Determine the (X, Y) coordinate at the center of the cell enclosing the given text.  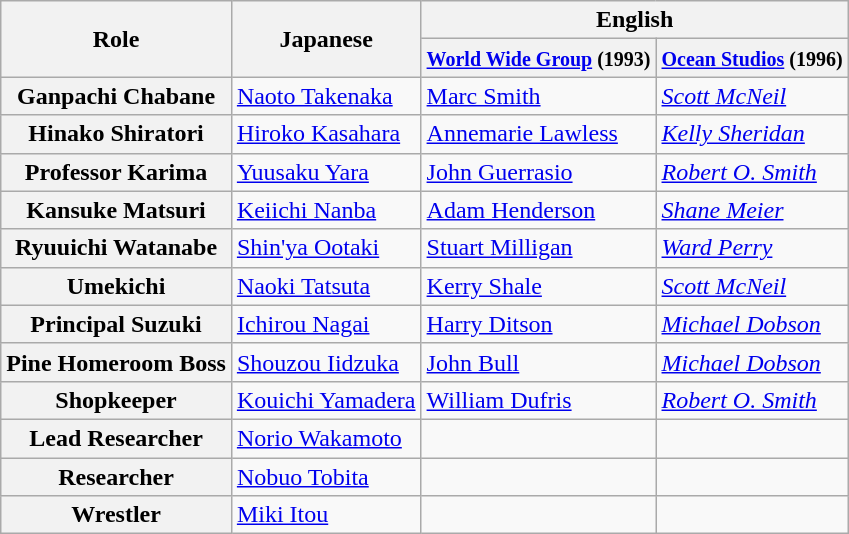
Umekichi (116, 286)
Shin'ya Ootaki (326, 248)
Naoto Takenaka (326, 96)
Hinako Shiratori (116, 134)
Principal Suzuki (116, 324)
Ryuuichi Watanabe (116, 248)
Shopkeeper (116, 400)
Japanese (326, 39)
Naoki Tatsuta (326, 286)
Role (116, 39)
Researcher (116, 477)
Miki Itou (326, 515)
Adam Henderson (538, 210)
Kerry Shale (538, 286)
Annemarie Lawless (538, 134)
Nobuo Tobita (326, 477)
World Wide Group (1993) (538, 58)
Pine Homeroom Boss (116, 362)
John Bull (538, 362)
Ocean Studios (1996) (752, 58)
Ward Perry (752, 248)
Hiroko Kasahara (326, 134)
Kouichi Yamadera (326, 400)
Keiichi Nanba (326, 210)
Yuusaku Yara (326, 172)
Professor Karima (116, 172)
Wrestler (116, 515)
Kansuke Matsuri (116, 210)
Lead Researcher (116, 438)
Ganpachi Chabane (116, 96)
Stuart Milligan (538, 248)
Norio Wakamoto (326, 438)
Kelly Sheridan (752, 134)
John Guerrasio (538, 172)
English (634, 20)
Shouzou Iidzuka (326, 362)
Ichirou Nagai (326, 324)
Shane Meier (752, 210)
Harry Ditson (538, 324)
Marc Smith (538, 96)
William Dufris (538, 400)
